Search for the cell housing the specified text and yield its (X, Y) center coordinate. 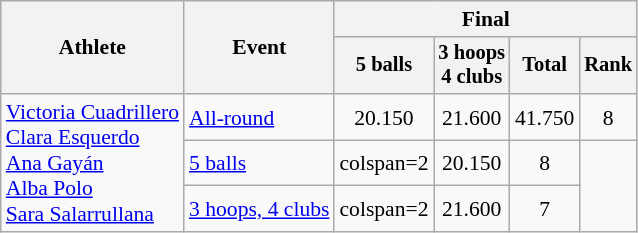
Final (486, 19)
Total (544, 66)
All-round (259, 117)
3 hoops, 4 clubs (259, 209)
Rank (608, 66)
41.750 (544, 117)
3 hoops4 clubs (472, 66)
Victoria CuadrilleroClara EsquerdoAna GayánAlba PoloSara Salarrullana (92, 163)
7 (544, 209)
Event (259, 48)
Athlete (92, 48)
